Capture the cell that displays the provided text and extract its [X, Y] central coordinate. 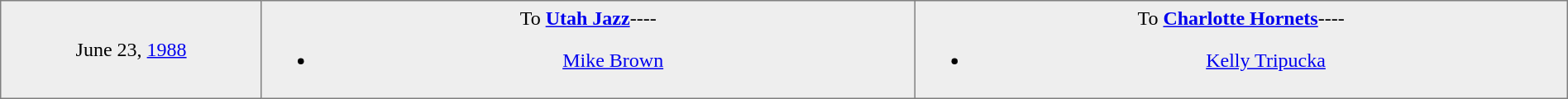
To Utah Jazz----Mike Brown [587, 49]
June 23, 1988 [131, 49]
To Charlotte Hornets----Kelly Tripucka [1241, 49]
